Locate the cell with the specified text and output its (x, y) center coordinate. 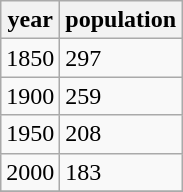
208 (121, 134)
1900 (30, 96)
183 (121, 172)
1850 (30, 58)
population (121, 20)
259 (121, 96)
2000 (30, 172)
year (30, 20)
297 (121, 58)
1950 (30, 134)
